Capture the cell that displays the provided text and extract its (x, y) central coordinate. 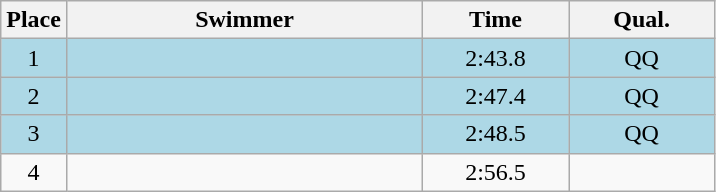
2:43.8 (496, 58)
2:48.5 (496, 134)
2:47.4 (496, 96)
Place (34, 20)
3 (34, 134)
Qual. (642, 20)
2 (34, 96)
2:56.5 (496, 172)
1 (34, 58)
4 (34, 172)
Time (496, 20)
Swimmer (244, 20)
